Return the [X, Y] coordinate for the center point of the cell that contains the specified text.  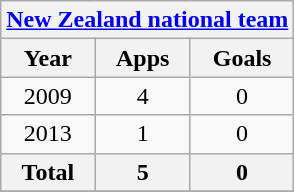
Apps [142, 58]
Goals [242, 58]
5 [142, 172]
New Zealand national team [148, 20]
Total [48, 172]
2009 [48, 96]
2013 [48, 134]
1 [142, 134]
4 [142, 96]
Year [48, 58]
